Determine the (X, Y) coordinate at the center of the cell enclosing the given text.  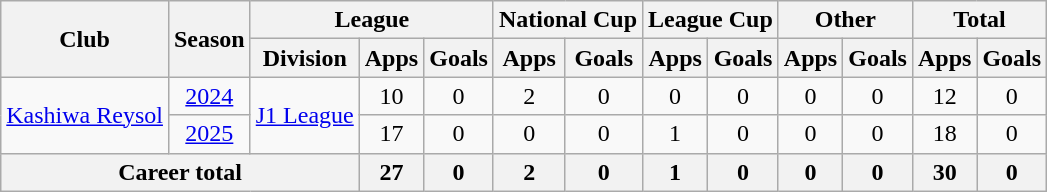
Other (845, 20)
J1 League (304, 115)
League (372, 20)
Division (304, 58)
12 (944, 96)
Club (85, 39)
17 (391, 134)
18 (944, 134)
27 (391, 172)
Season (209, 39)
30 (944, 172)
Kashiwa Reysol (85, 115)
National Cup (568, 20)
2024 (209, 96)
10 (391, 96)
League Cup (711, 20)
Total (979, 20)
2025 (209, 134)
Career total (180, 172)
